Return (X, Y) of the center of cell containing provided text 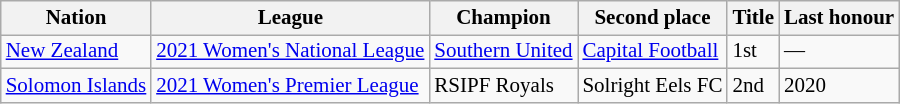
2021 Women's National League (290, 52)
2021 Women's Premier League (290, 86)
2nd (753, 86)
Second place (653, 18)
Solomon Islands (76, 86)
Southern United (503, 52)
Title (753, 18)
Champion (503, 18)
RSIPF Royals (503, 86)
1st (753, 52)
Solright Eels FC (653, 86)
Nation (76, 18)
Capital Football (653, 52)
New Zealand (76, 52)
— (839, 52)
Last honour (839, 18)
2020 (839, 86)
League (290, 18)
